Locate the cell with the specified text and output its (x, y) center coordinate. 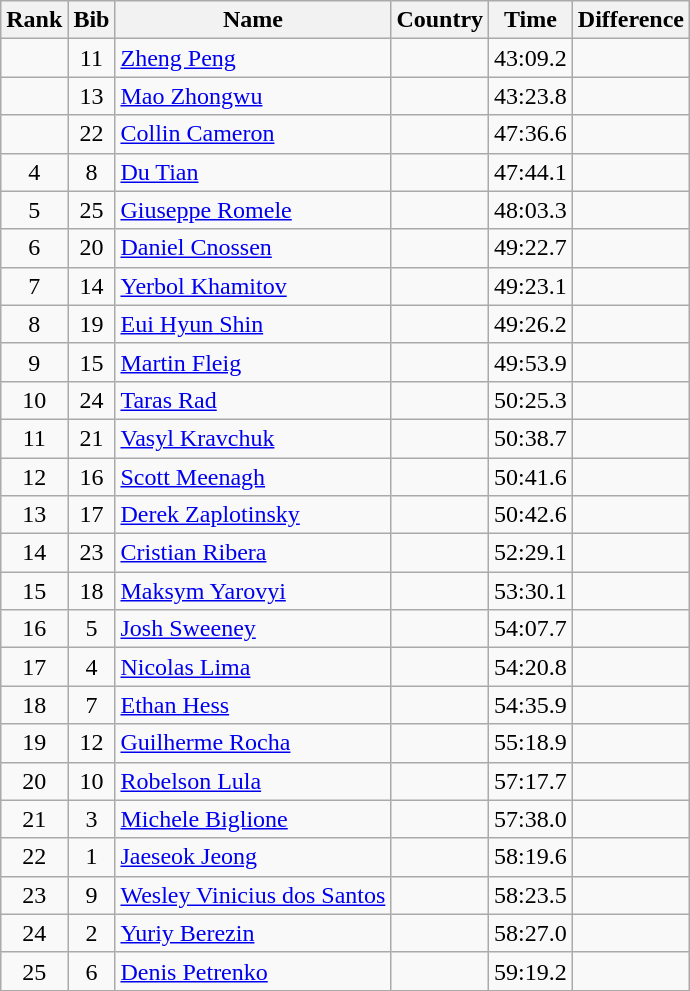
54:07.7 (531, 629)
Eui Hyun Shin (253, 324)
49:22.7 (531, 248)
Rank (34, 20)
Yuriy Berezin (253, 933)
57:17.7 (531, 781)
59:19.2 (531, 971)
54:35.9 (531, 705)
Maksym Yarovyi (253, 591)
58:19.6 (531, 857)
47:36.6 (531, 134)
53:30.1 (531, 591)
52:29.1 (531, 553)
3 (92, 819)
Mao Zhongwu (253, 96)
2 (92, 933)
Collin Cameron (253, 134)
Vasyl Kravchuk (253, 438)
Martin Fleig (253, 362)
Guilherme Rocha (253, 743)
Michele Biglione (253, 819)
Josh Sweeney (253, 629)
58:27.0 (531, 933)
Denis Petrenko (253, 971)
48:03.3 (531, 210)
50:25.3 (531, 400)
Giuseppe Romele (253, 210)
Daniel Cnossen (253, 248)
Nicolas Lima (253, 667)
50:42.6 (531, 515)
50:41.6 (531, 477)
43:23.8 (531, 96)
49:26.2 (531, 324)
1 (92, 857)
47:44.1 (531, 172)
Scott Meenagh (253, 477)
Wesley Vinicius dos Santos (253, 895)
55:18.9 (531, 743)
Name (253, 20)
Yerbol Khamitov (253, 286)
Ethan Hess (253, 705)
Cristian Ribera (253, 553)
43:09.2 (531, 58)
49:23.1 (531, 286)
Derek Zaplotinsky (253, 515)
Du Tian (253, 172)
Zheng Peng (253, 58)
Jaeseok Jeong (253, 857)
49:53.9 (531, 362)
Time (531, 20)
Country (440, 20)
50:38.7 (531, 438)
Taras Rad (253, 400)
54:20.8 (531, 667)
58:23.5 (531, 895)
Robelson Lula (253, 781)
Difference (630, 20)
57:38.0 (531, 819)
Bib (92, 20)
